Extract the (x, y) coordinate from the center of the cell holding the provided text.  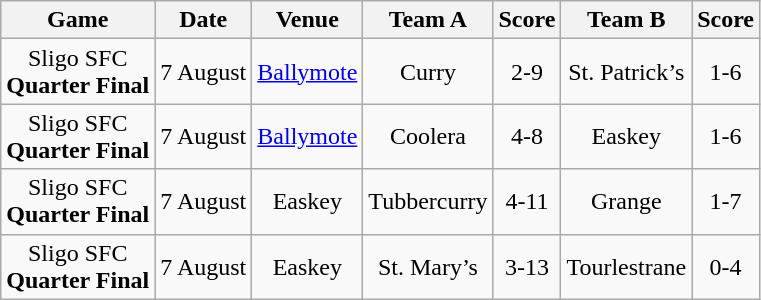
4-8 (527, 136)
Tubbercurry (428, 202)
Curry (428, 72)
Grange (626, 202)
3-13 (527, 266)
2-9 (527, 72)
4-11 (527, 202)
Team B (626, 20)
Date (204, 20)
1-7 (726, 202)
St. Mary’s (428, 266)
Venue (308, 20)
Tourlestrane (626, 266)
St. Patrick’s (626, 72)
Game (78, 20)
Coolera (428, 136)
0-4 (726, 266)
Team A (428, 20)
